Find where the given text appears and provide that cell's center as [x, y] coordinate. 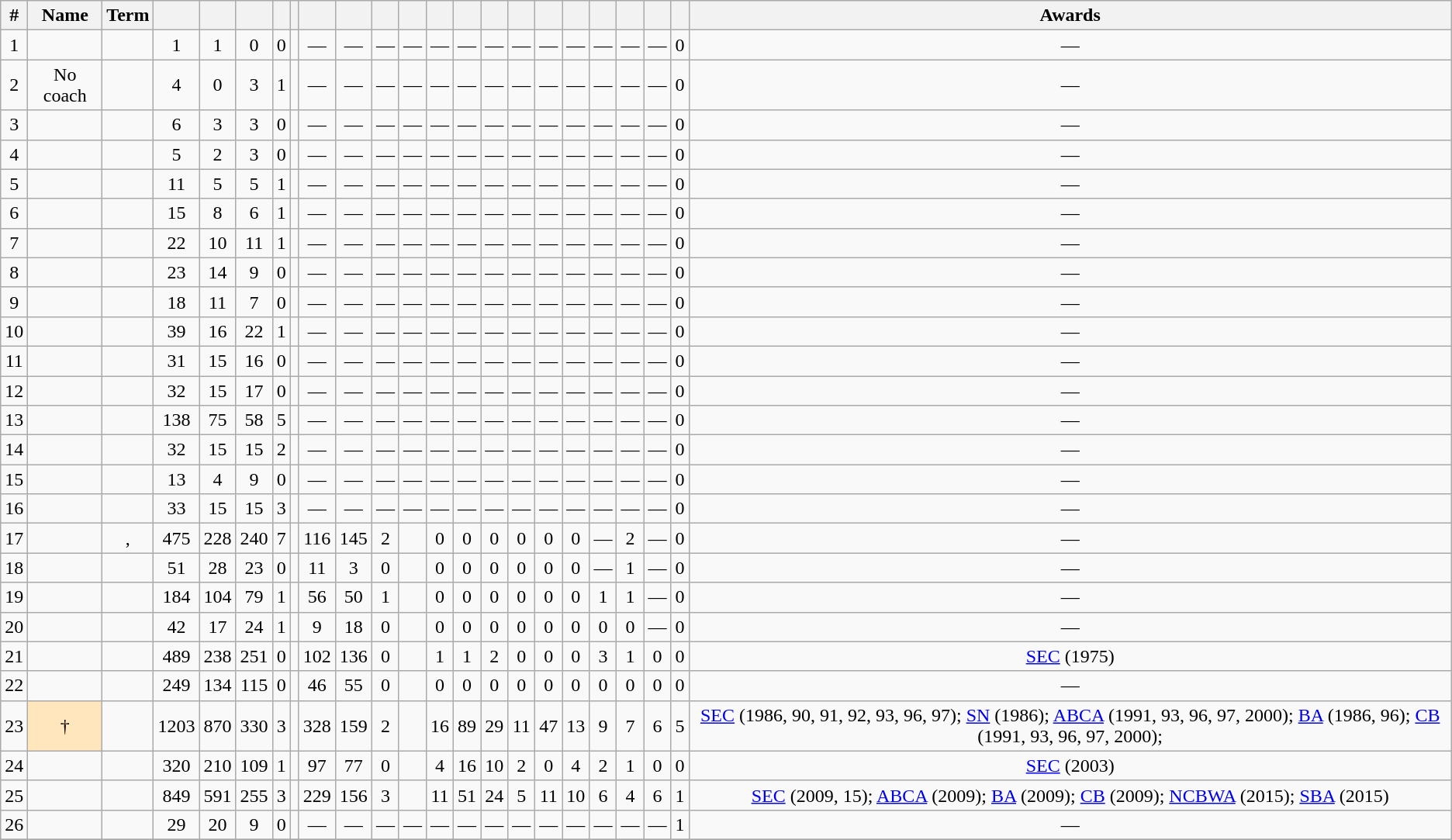
328 [316, 726]
591 [217, 795]
25 [14, 795]
104 [217, 597]
251 [254, 656]
849 [177, 795]
89 [467, 726]
28 [217, 568]
1203 [177, 726]
12 [14, 390]
75 [217, 420]
159 [354, 726]
138 [177, 420]
97 [316, 766]
115 [254, 686]
33 [177, 509]
26 [14, 824]
42 [177, 627]
136 [354, 656]
, [128, 538]
SEC (2003) [1070, 766]
79 [254, 597]
Term [128, 16]
870 [217, 726]
156 [354, 795]
No coach [65, 85]
475 [177, 538]
31 [177, 361]
50 [354, 597]
228 [217, 538]
Awards [1070, 16]
19 [14, 597]
489 [177, 656]
77 [354, 766]
134 [217, 686]
21 [14, 656]
330 [254, 726]
SEC (1975) [1070, 656]
210 [217, 766]
SEC (1986, 90, 91, 92, 93, 96, 97); SN (1986); ABCA (1991, 93, 96, 97, 2000); BA (1986, 96); CB (1991, 93, 96, 97, 2000); [1070, 726]
238 [217, 656]
SEC (2009, 15); ABCA (2009); BA (2009); CB (2009); NCBWA (2015); SBA (2015) [1070, 795]
47 [549, 726]
145 [354, 538]
55 [354, 686]
56 [316, 597]
† [65, 726]
320 [177, 766]
229 [316, 795]
255 [254, 795]
240 [254, 538]
Name [65, 16]
# [14, 16]
109 [254, 766]
249 [177, 686]
46 [316, 686]
58 [254, 420]
39 [177, 331]
184 [177, 597]
116 [316, 538]
102 [316, 656]
